Scan for the cell matching the given text and deliver its [x, y] coordinate at center. 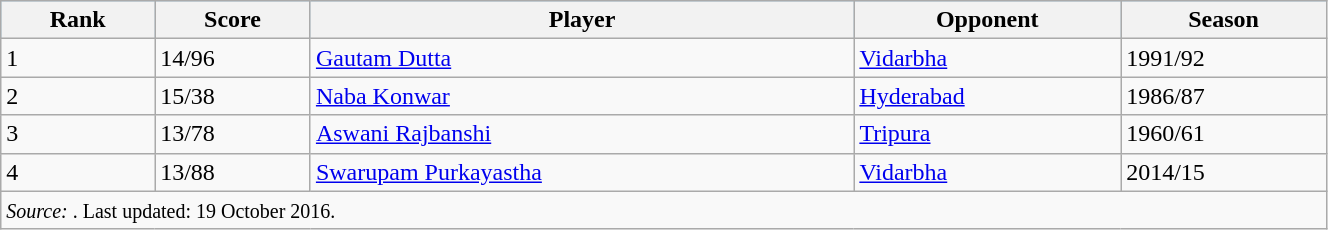
Season [1224, 20]
Hyderabad [988, 96]
1 [78, 58]
13/78 [233, 134]
1991/92 [1224, 58]
Naba Konwar [582, 96]
1986/87 [1224, 96]
2 [78, 96]
1960/61 [1224, 134]
13/88 [233, 172]
Opponent [988, 20]
Gautam Dutta [582, 58]
Rank [78, 20]
14/96 [233, 58]
Source: . Last updated: 19 October 2016. [664, 210]
4 [78, 172]
Score [233, 20]
Aswani Rajbanshi [582, 134]
3 [78, 134]
Tripura [988, 134]
Player [582, 20]
15/38 [233, 96]
2014/15 [1224, 172]
Swarupam Purkayastha [582, 172]
